Pinpoint the cell where the given text exists, returning its (x, y) midpoint coordinate. 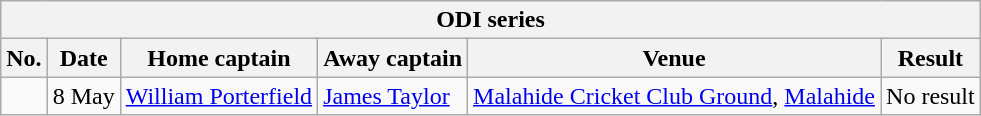
James Taylor (393, 96)
Away captain (393, 58)
Venue (674, 58)
Result (931, 58)
Malahide Cricket Club Ground, Malahide (674, 96)
ODI series (491, 20)
Home captain (218, 58)
William Porterfield (218, 96)
8 May (84, 96)
Date (84, 58)
No. (24, 58)
No result (931, 96)
